Search for the cell housing the specified text and yield its (x, y) center coordinate. 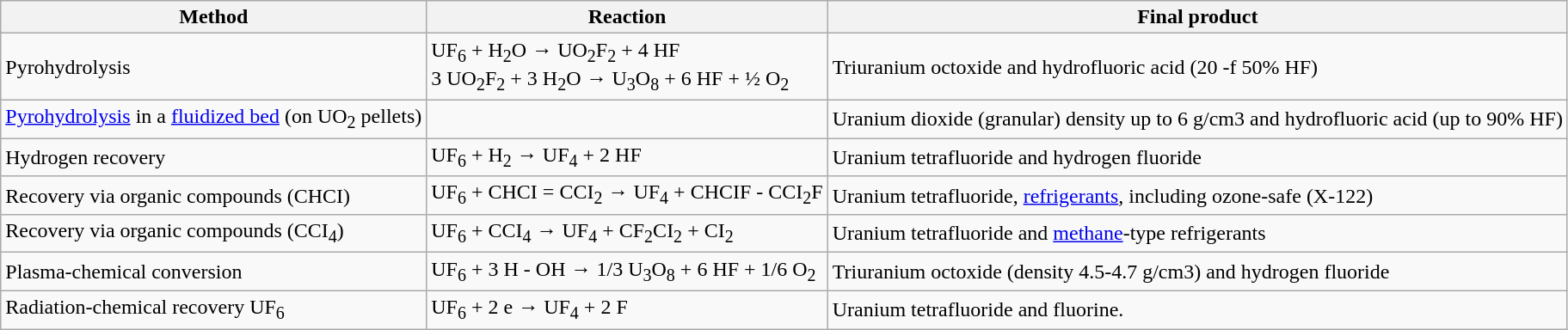
Uranium tetrafluoride and methane-type refrigerants (1197, 233)
Recovery via organic compounds (CHCI) (213, 195)
UF6 + 2 e → UF4 + 2 F (627, 309)
Triuranium octoxide (density 4.5-4.7 g/cm3) and hydrogen fluoride (1197, 272)
Uranium tetrafluoride and fluorine. (1197, 309)
Uranium tetrafluoride and hydrogen fluoride (1197, 157)
Radiation-chemical recovery UF6 (213, 309)
Final product (1197, 17)
Triuranium octoxide and hydrofluoric acid (20 -f 50% HF) (1197, 67)
Uranium dioxide (granular) density up to 6 g/cm3 and hydrofluoric acid (up to 90% HF) (1197, 119)
UF6 + CHCI = CCI2 → UF4 + CHCIF - CCI2F (627, 195)
Pyrohydrolysis (213, 67)
Method (213, 17)
Pyrohydrolysis in a fluidized bed (on UO2 pellets) (213, 119)
Recovery via organic compounds (ССI4) (213, 233)
UF6 + H2O → UO2F2 + 4 HF3 UO2F2 + 3 H2O → U3O8 + 6 HF + ½ O2 (627, 67)
UF6 + H2 → UF4 + 2 HF (627, 157)
Uranium tetrafluoride, refrigerants, including ozone-safe (X-122) (1197, 195)
Hydrogen recovery (213, 157)
UF6 + CCI4 → UF4 + CF2CI2 + CI2 (627, 233)
Reaction (627, 17)
Plasma-chemical conversion (213, 272)
UF6 + 3 H - OH → 1/3 U3O8 + 6 HF + 1/6 O2 (627, 272)
